Provide the (x, y) coordinate of the cell's center where the given text is located.  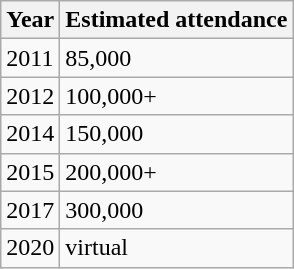
Estimated attendance (176, 20)
virtual (176, 248)
2012 (30, 96)
2011 (30, 58)
2015 (30, 172)
100,000+ (176, 96)
200,000+ (176, 172)
300,000 (176, 210)
Year (30, 20)
2017 (30, 210)
85,000 (176, 58)
2014 (30, 134)
2020 (30, 248)
150,000 (176, 134)
